Find where the given text appears and provide that cell's center as (x, y) coordinate. 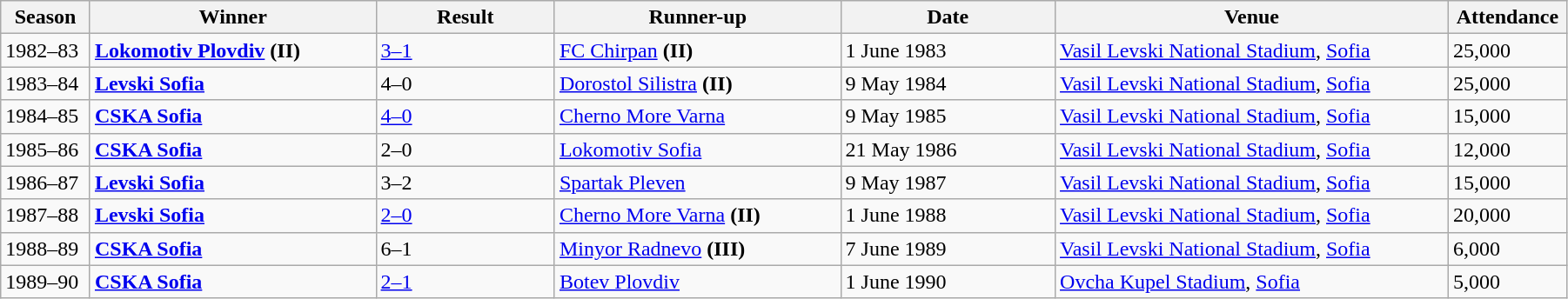
3–1 (465, 50)
3–2 (465, 183)
1986–87 (45, 183)
Season (45, 17)
Cherno More Varna (II) (698, 216)
Lokomotiv Plovdiv (II) (233, 50)
9 May 1984 (948, 83)
Attendance (1507, 17)
FC Chirpan (II) (698, 50)
Botev Plovdiv (698, 282)
1 June 1988 (948, 216)
1985–86 (45, 149)
20,000 (1507, 216)
12,000 (1507, 149)
Lokomotiv Sofia (698, 149)
Winner (233, 17)
1 June 1983 (948, 50)
2–1 (465, 282)
1989–90 (45, 282)
1982–83 (45, 50)
1984–85 (45, 116)
5,000 (1507, 282)
Spartak Pleven (698, 183)
1987–88 (45, 216)
6,000 (1507, 249)
9 May 1985 (948, 116)
Cherno More Varna (698, 116)
Runner-up (698, 17)
6–1 (465, 249)
Dorostol Silistra (II) (698, 83)
7 June 1989 (948, 249)
1 June 1990 (948, 282)
Date (948, 17)
Result (465, 17)
Venue (1252, 17)
1983–84 (45, 83)
21 May 1986 (948, 149)
Ovcha Kupel Stadium, Sofia (1252, 282)
9 May 1987 (948, 183)
Minyor Radnevo (III) (698, 249)
1988–89 (45, 249)
